Search for the cell housing the specified text and yield its (x, y) center coordinate. 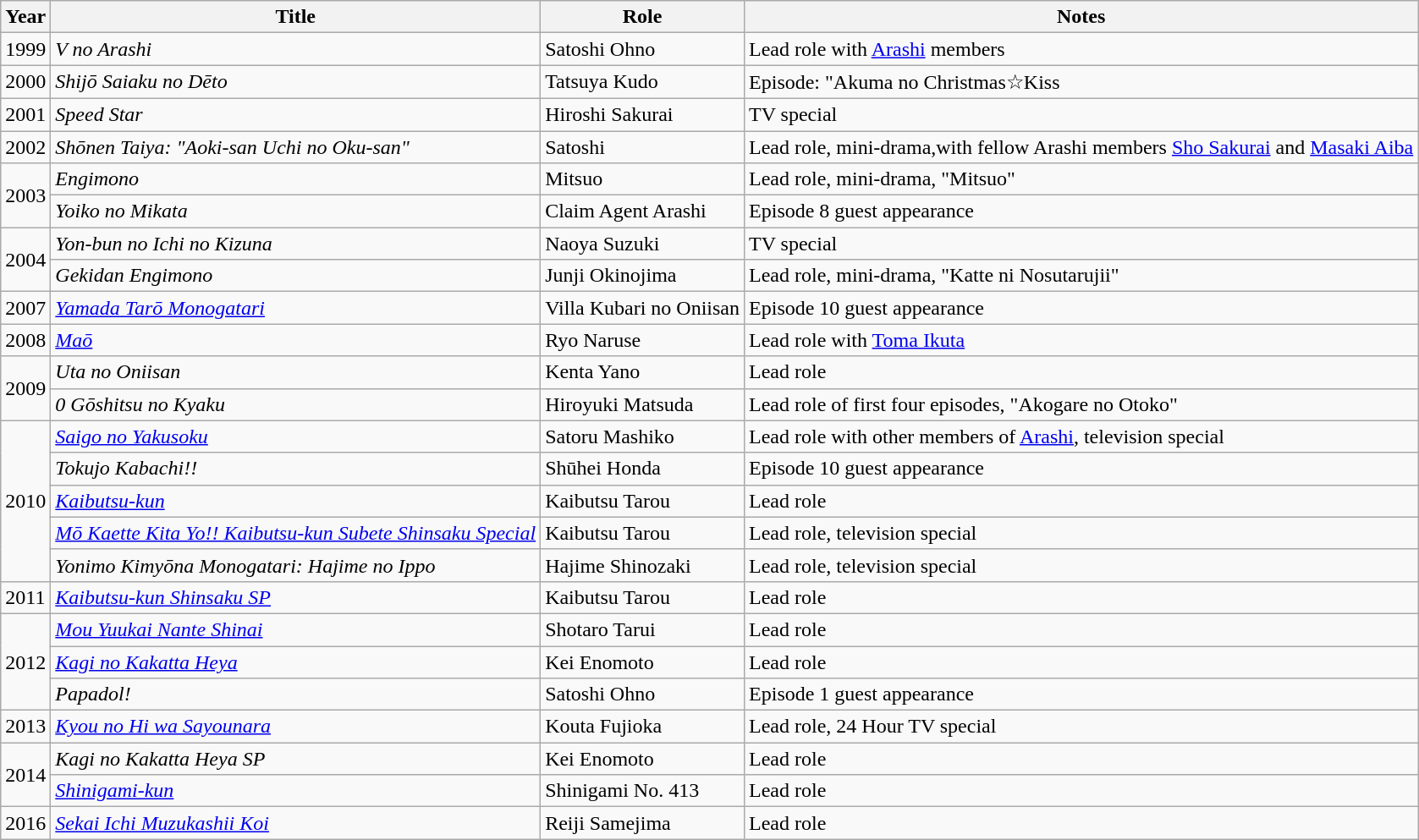
Ryo Naruse (643, 340)
Speed Star (296, 114)
Lead role with Toma Ikuta (1081, 340)
Shinigami-kun (296, 791)
Satoru Mashiko (643, 436)
Hiroyuki Matsuda (643, 404)
Satoshi (643, 146)
Lead role, 24 Hour TV special (1081, 727)
Kaibutsu-kun Shinsaku SP (296, 597)
Maō (296, 340)
Shinigami No. 413 (643, 791)
Episode 8 guest appearance (1081, 211)
0 Gōshitsu no Kyaku (296, 404)
Year (25, 17)
Yon-bun no Ichi no Kizuna (296, 244)
Episode 1 guest appearance (1081, 695)
Mitsuo (643, 179)
2007 (25, 308)
Yamada Tarō Monogatari (296, 308)
2012 (25, 662)
Lead role with other members of Arashi, television special (1081, 436)
2004 (25, 260)
Kouta Fujioka (643, 727)
Title (296, 17)
Shotaro Tarui (643, 629)
Kagi no Kakatta Heya (296, 662)
Naoya Suzuki (643, 244)
Kenta Yano (643, 372)
2008 (25, 340)
Engimono (296, 179)
Uta no Oniisan (296, 372)
Kyou no Hi wa Sayounara (296, 727)
Kagi no Kakatta Heya SP (296, 759)
2013 (25, 727)
Hajime Shinozaki (643, 565)
2010 (25, 501)
Saigo no Yakusoku (296, 436)
Episode: "Akuma no Christmas☆Kiss (1081, 82)
Gekidan Engimono (296, 276)
Lead role, mini-drama, "Katte ni Nosutarujii" (1081, 276)
Shūhei Honda (643, 469)
2011 (25, 597)
Lead role, mini-drama, "Mitsuo" (1081, 179)
Yoiko no Mikata (296, 211)
Yonimo Kimyōna Monogatari: Hajime no Ippo (296, 565)
Sekai Ichi Muzukashii Koi (296, 823)
Villa Kubari no Oniisan (643, 308)
Notes (1081, 17)
Lead role of first four episodes, "Akogare no Otoko" (1081, 404)
Tokujo Kabachi!! (296, 469)
2002 (25, 146)
Reiji Samejima (643, 823)
1999 (25, 49)
Kaibutsu-kun (296, 501)
Shōnen Taiya: "Aoki-san Uchi no Oku-san" (296, 146)
2014 (25, 775)
2001 (25, 114)
Hiroshi Sakurai (643, 114)
Tatsuya Kudo (643, 82)
V no Arashi (296, 49)
Shijō Saiaku no Dēto (296, 82)
2003 (25, 195)
2009 (25, 388)
Role (643, 17)
Papadol! (296, 695)
Lead role with Arashi members (1081, 49)
2016 (25, 823)
Mou Yuukai Nante Shinai (296, 629)
2000 (25, 82)
Mō Kaette Kita Yo!! Kaibutsu-kun Subete Shinsaku Special (296, 533)
Claim Agent Arashi (643, 211)
Junji Okinojima (643, 276)
Lead role, mini-drama,with fellow Arashi members Sho Sakurai and Masaki Aiba (1081, 146)
